Determine the [x, y] coordinate at the center of the cell enclosing the given text.  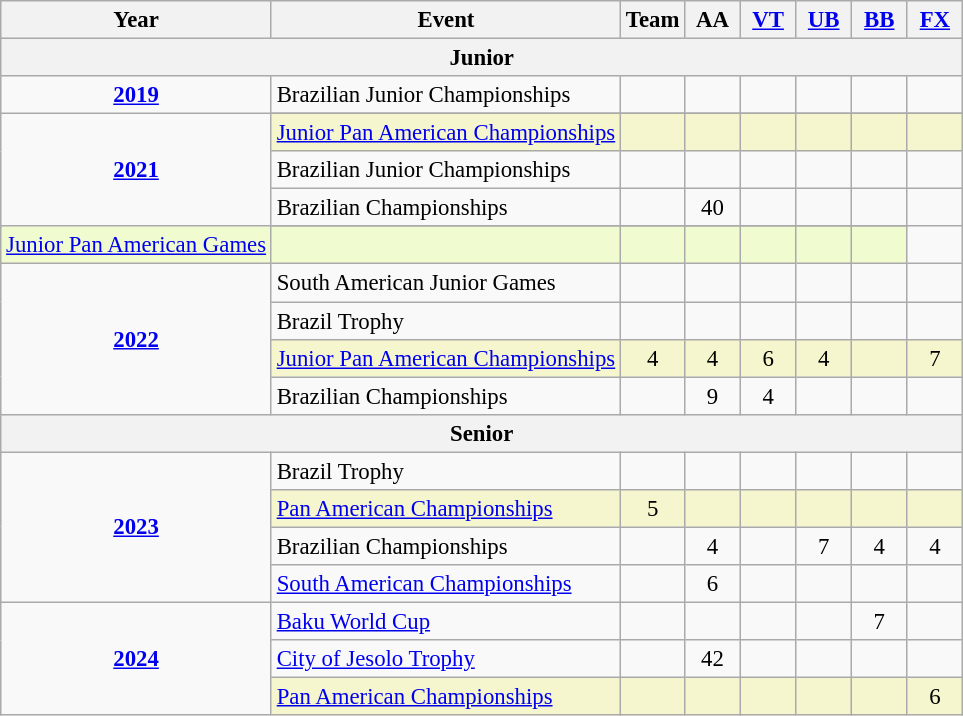
Year [136, 20]
Baku World Cup [446, 621]
2022 [136, 339]
2021 [136, 170]
5 [653, 509]
South American Junior Games [446, 283]
BB [879, 20]
VT [768, 20]
UB [824, 20]
9 [713, 396]
2024 [136, 658]
Senior [482, 433]
2023 [136, 527]
Team [653, 20]
Event [446, 20]
City of Jesolo Trophy [446, 659]
AA [713, 20]
FX [935, 20]
South American Championships [446, 584]
42 [713, 659]
Junior [482, 58]
2019 [136, 95]
Junior Pan American Games [136, 245]
40 [713, 208]
